Provide the [X, Y] coordinate of the cell's center where the given text is located.  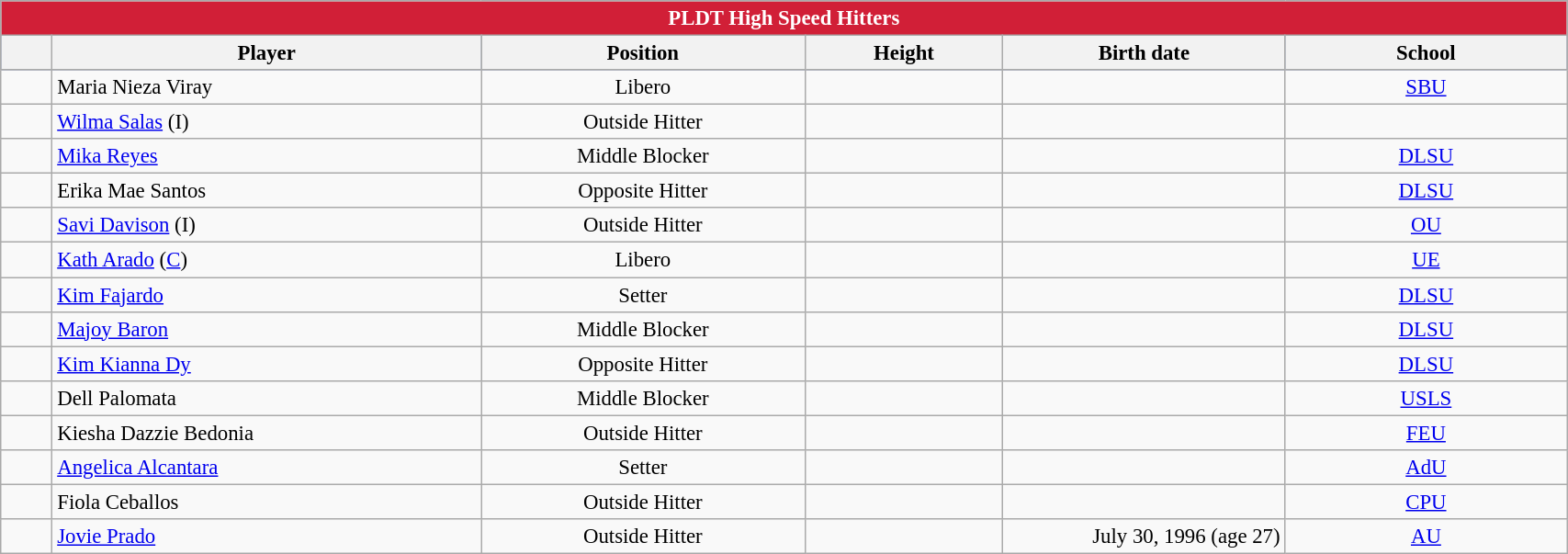
July 30, 1996 (age 27) [1145, 537]
Kim Kianna Dy [266, 364]
Maria Nieza Viray [266, 87]
AdU [1426, 468]
Majoy Baron [266, 329]
Mika Reyes [266, 156]
UE [1426, 260]
FEU [1426, 433]
Position [643, 53]
OU [1426, 225]
Height [904, 53]
Birth date [1145, 53]
Angelica Alcantara [266, 468]
Wilma Salas (I) [266, 122]
Kim Fajardo [266, 295]
Player [266, 53]
SBU [1426, 87]
CPU [1426, 502]
School [1426, 53]
Dell Palomata [266, 398]
Fiola Ceballos [266, 502]
Savi Davison (I) [266, 225]
PLDT High Speed Hitters [784, 18]
Kiesha Dazzie Bedonia [266, 433]
Jovie Prado [266, 537]
USLS [1426, 398]
Kath Arado (C) [266, 260]
AU [1426, 537]
Erika Mae Santos [266, 191]
